Search for the cell housing the specified text and yield its [X, Y] center coordinate. 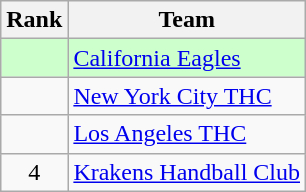
Krakens Handball Club [187, 172]
Team [187, 20]
New York City THC [187, 96]
Los Angeles THC [187, 134]
California Eagles [187, 58]
4 [34, 172]
Rank [34, 20]
